Output the [X, Y] coordinate of the center of the cell containing the given text.  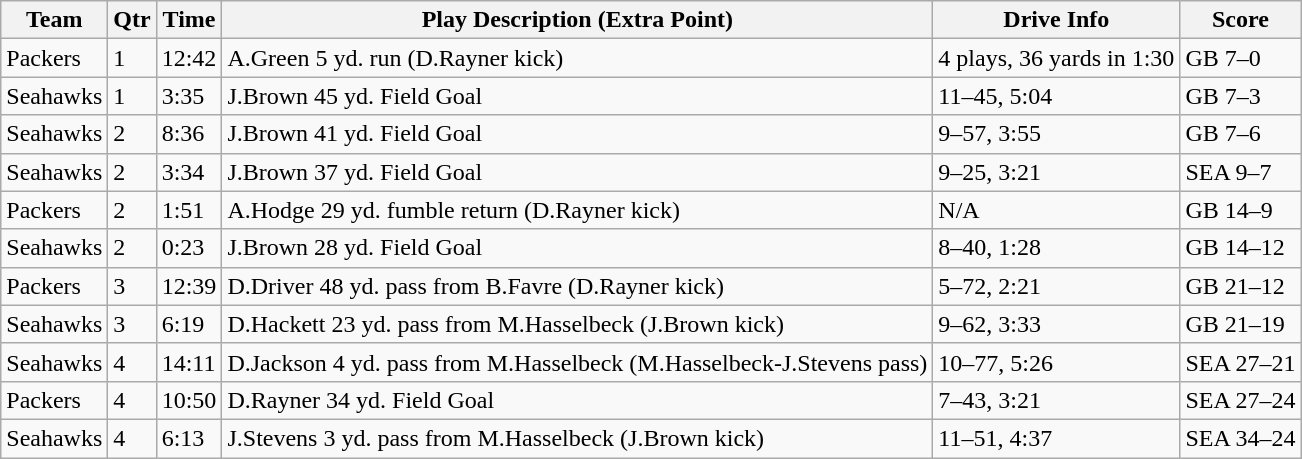
J.Brown 41 yd. Field Goal [578, 134]
10–77, 5:26 [1056, 362]
12:42 [189, 58]
6:13 [189, 438]
Drive Info [1056, 20]
GB 14–12 [1240, 248]
Time [189, 20]
0:23 [189, 248]
SEA 27–24 [1240, 400]
7–43, 3:21 [1056, 400]
6:19 [189, 324]
J.Brown 37 yd. Field Goal [578, 172]
Team [54, 20]
5–72, 2:21 [1056, 286]
GB 14–9 [1240, 210]
GB 7–3 [1240, 96]
8–40, 1:28 [1056, 248]
4 plays, 36 yards in 1:30 [1056, 58]
GB 7–0 [1240, 58]
J.Brown 45 yd. Field Goal [578, 96]
SEA 9–7 [1240, 172]
9–57, 3:55 [1056, 134]
SEA 34–24 [1240, 438]
D.Driver 48 yd. pass from B.Favre (D.Rayner kick) [578, 286]
14:11 [189, 362]
N/A [1056, 210]
3:34 [189, 172]
D.Rayner 34 yd. Field Goal [578, 400]
Qtr [132, 20]
GB 21–19 [1240, 324]
9–62, 3:33 [1056, 324]
GB 7–6 [1240, 134]
9–25, 3:21 [1056, 172]
10:50 [189, 400]
J.Stevens 3 yd. pass from M.Hasselbeck (J.Brown kick) [578, 438]
Score [1240, 20]
A.Hodge 29 yd. fumble return (D.Rayner kick) [578, 210]
D.Jackson 4 yd. pass from M.Hasselbeck (M.Hasselbeck-J.Stevens pass) [578, 362]
SEA 27–21 [1240, 362]
Play Description (Extra Point) [578, 20]
GB 21–12 [1240, 286]
11–51, 4:37 [1056, 438]
8:36 [189, 134]
D.Hackett 23 yd. pass from M.Hasselbeck (J.Brown kick) [578, 324]
1:51 [189, 210]
11–45, 5:04 [1056, 96]
J.Brown 28 yd. Field Goal [578, 248]
3:35 [189, 96]
A.Green 5 yd. run (D.Rayner kick) [578, 58]
12:39 [189, 286]
